Return the (X, Y) coordinate for the center point of the cell that contains the specified text.  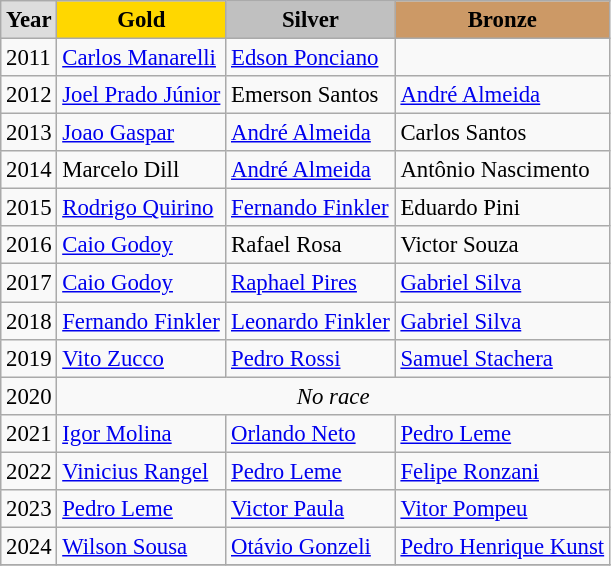
Leonardo Finkler (310, 321)
2015 (29, 208)
Vito Zucco (142, 358)
Antônio Nascimento (502, 170)
No race (334, 396)
Victor Paula (310, 509)
2021 (29, 433)
Rafael Rosa (310, 245)
Otávio Gonzeli (310, 546)
2014 (29, 170)
Joao Gaspar (142, 133)
Bronze (502, 20)
Vitor Pompeu (502, 509)
Carlos Manarelli (142, 58)
2024 (29, 546)
Orlando Neto (310, 433)
2016 (29, 245)
Felipe Ronzani (502, 471)
2019 (29, 358)
Joel Prado Júnior (142, 95)
Igor Molina (142, 433)
Raphael Pires (310, 283)
2011 (29, 58)
Gold (142, 20)
Edson Ponciano (310, 58)
Eduardo Pini (502, 208)
Pedro Henrique Kunst (502, 546)
Marcelo Dill (142, 170)
Emerson Santos (310, 95)
2017 (29, 283)
Pedro Rossi (310, 358)
2018 (29, 321)
2012 (29, 95)
Rodrigo Quirino (142, 208)
2020 (29, 396)
Carlos Santos (502, 133)
Year (29, 20)
2022 (29, 471)
Vinicius Rangel (142, 471)
2023 (29, 509)
Victor Souza (502, 245)
Samuel Stachera (502, 358)
Silver (310, 20)
2013 (29, 133)
Wilson Sousa (142, 546)
